Capture the cell that displays the provided text and extract its [X, Y] central coordinate. 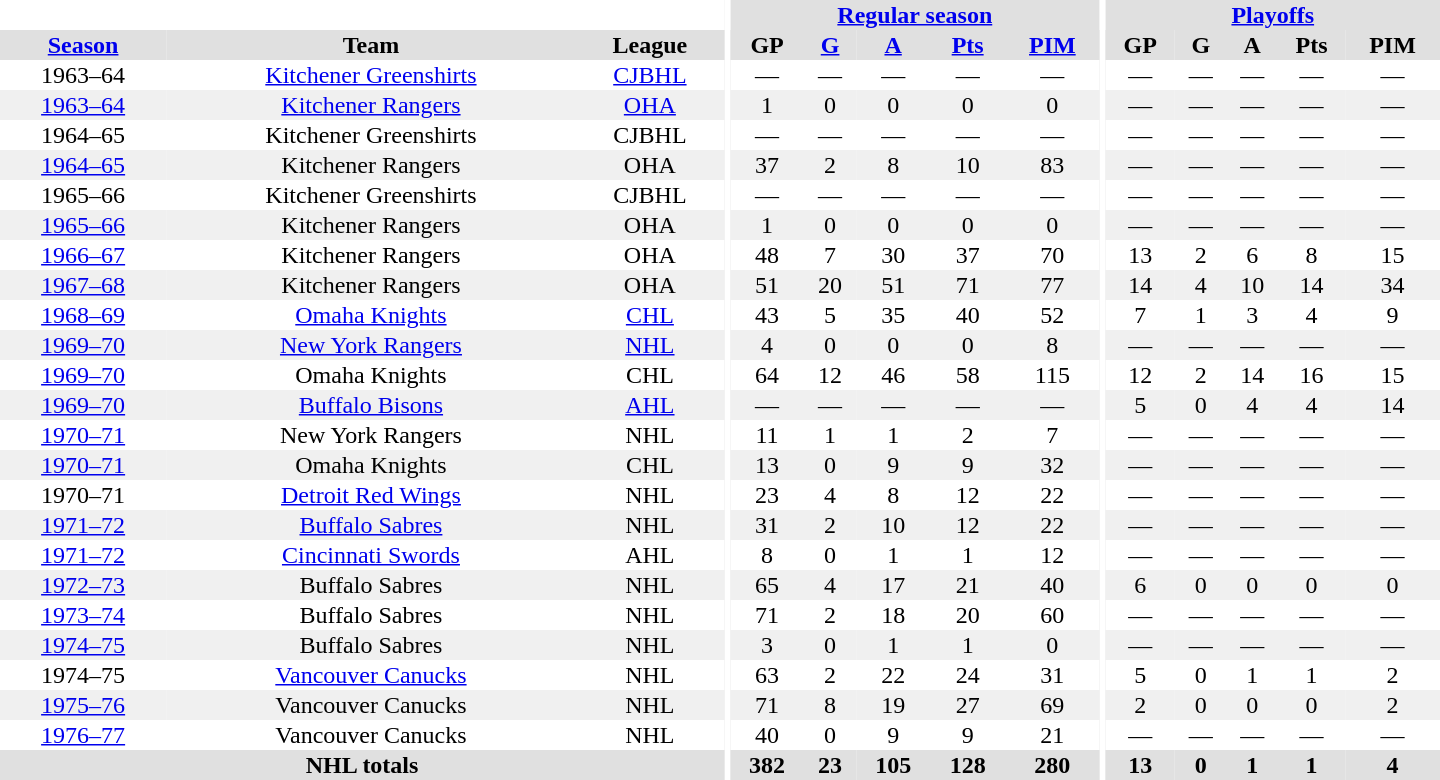
60 [1052, 615]
1976–77 [83, 735]
1975–76 [83, 705]
58 [968, 375]
77 [1052, 285]
280 [1052, 765]
70 [1052, 255]
19 [894, 705]
43 [768, 315]
48 [768, 255]
382 [768, 765]
18 [894, 615]
34 [1392, 285]
Season [83, 45]
24 [968, 675]
NHL totals [362, 765]
83 [1052, 165]
Cincinnati Swords [370, 555]
52 [1052, 315]
46 [894, 375]
11 [768, 435]
64 [768, 375]
Detroit Red Wings [370, 495]
27 [968, 705]
Team [370, 45]
1966–67 [83, 255]
63 [768, 675]
35 [894, 315]
115 [1052, 375]
Regular season [915, 15]
Playoffs [1273, 15]
League [650, 45]
1973–74 [83, 615]
1972–73 [83, 585]
16 [1312, 375]
Buffalo Bisons [370, 405]
128 [968, 765]
17 [894, 585]
1967–68 [83, 285]
1968–69 [83, 315]
65 [768, 585]
69 [1052, 705]
105 [894, 765]
32 [1052, 465]
30 [894, 255]
